Scan for the cell matching the given text and deliver its (X, Y) coordinate at center. 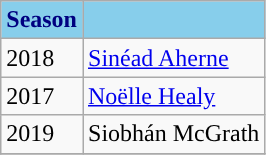
Sinéad Aherne (173, 58)
2018 (42, 58)
2017 (42, 96)
Noëlle Healy (173, 96)
Siobhán McGrath (173, 134)
Season (42, 20)
2019 (42, 134)
